Extract the [x, y] coordinate from the center of the cell holding the provided text.  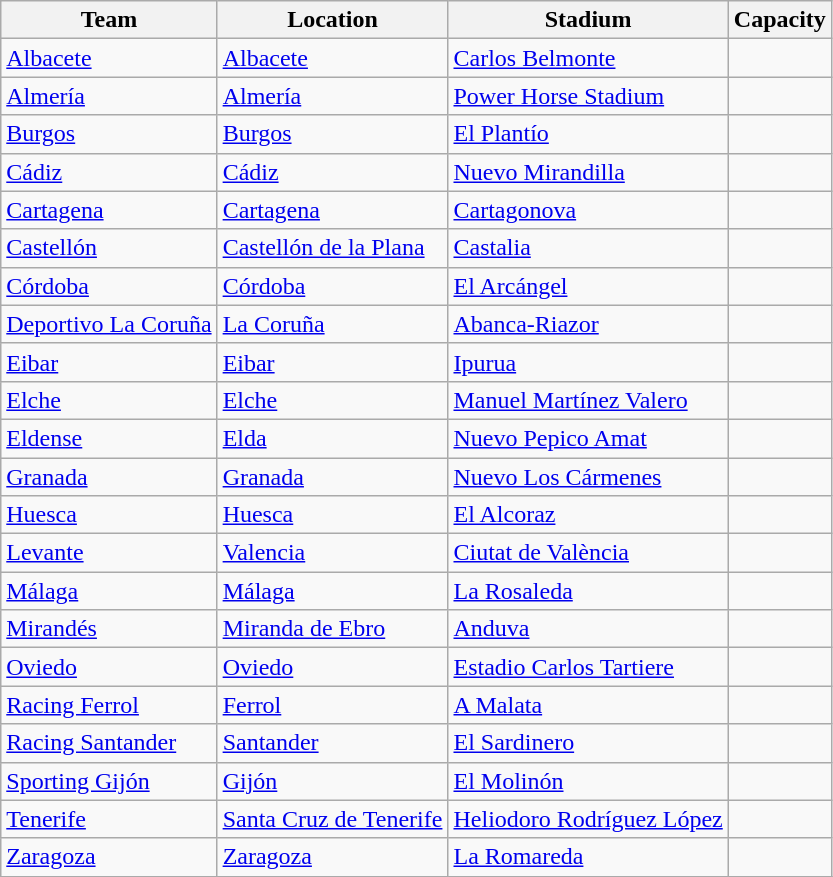
Team [109, 20]
Nuevo Pepico Amat [588, 438]
Carlos Belmonte [588, 58]
Abanca-Riazor [588, 324]
Levante [109, 553]
La Romareda [588, 857]
Racing Santander [109, 743]
Nuevo Mirandilla [588, 172]
Santander [332, 743]
El Alcoraz [588, 515]
Manuel Martínez Valero [588, 400]
El Plantío [588, 134]
La Rosaleda [588, 591]
Miranda de Ebro [332, 629]
Castellón de la Plana [332, 248]
Location [332, 20]
Nuevo Los Cármenes [588, 477]
Power Horse Stadium [588, 96]
El Molinón [588, 781]
Capacity [780, 20]
Cartagonova [588, 210]
Ipurua [588, 362]
Castalia [588, 248]
Valencia [332, 553]
Tenerife [109, 819]
El Sardinero [588, 743]
Anduva [588, 629]
Elda [332, 438]
Deportivo La Coruña [109, 324]
El Arcángel [588, 286]
Eldense [109, 438]
Mirandés [109, 629]
Racing Ferrol [109, 705]
Gijón [332, 781]
Stadium [588, 20]
Heliodoro Rodríguez López [588, 819]
Ferrol [332, 705]
Sporting Gijón [109, 781]
Estadio Carlos Tartiere [588, 667]
Santa Cruz de Tenerife [332, 819]
A Malata [588, 705]
Castellón [109, 248]
La Coruña [332, 324]
Ciutat de València [588, 553]
